Identify which cell holds the provided text, then report its (X, Y) central coordinate. 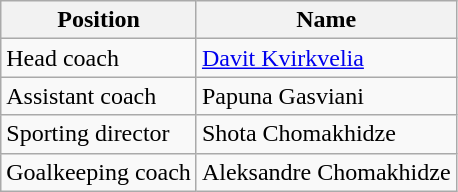
Sporting director (99, 134)
Papuna Gasviani (326, 96)
Goalkeeping coach (99, 172)
Position (99, 20)
Head coach (99, 58)
Shota Chomakhidze (326, 134)
Assistant coach (99, 96)
Aleksandre Chomakhidze (326, 172)
Name (326, 20)
Davit Kvirkvelia (326, 58)
